Return the [X, Y] coordinate for the center point of the cell that contains the specified text.  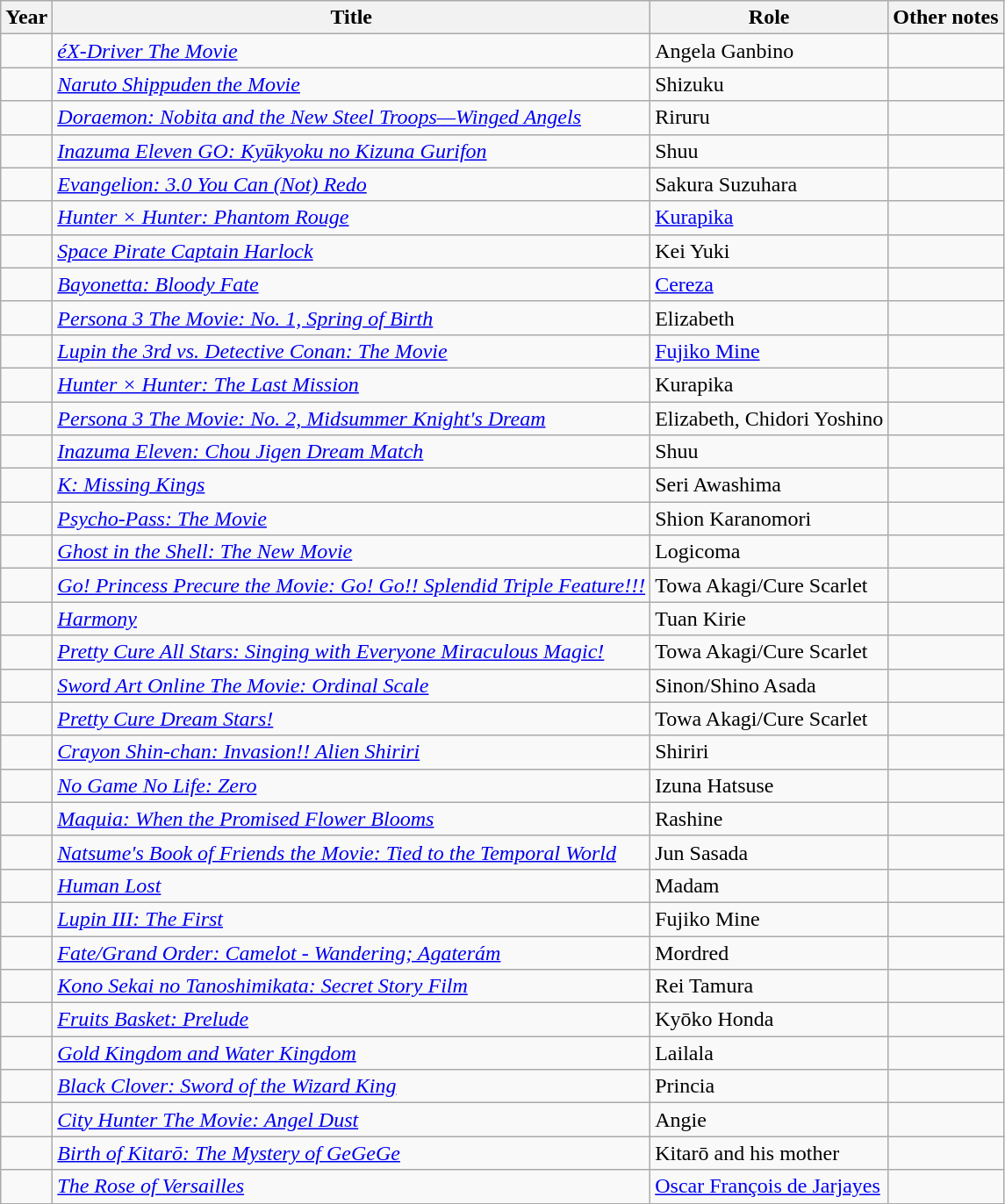
No Game No Life: Zero [351, 785]
Lupin III: The First [351, 919]
Kono Sekai no Tanoshimikata: Secret Story Film [351, 986]
Go! Princess Precure the Movie: Go! Go!! Splendid Triple Feature!!! [351, 585]
Black Clover: Sword of the Wizard King [351, 1086]
Elizabeth, Chidori Yoshino [769, 419]
Naruto Shippuden the Movie [351, 84]
Elizabeth [769, 318]
Shizuku [769, 84]
Role [769, 18]
Inazuma Eleven: Chou Jigen Dream Match [351, 452]
The Rose of Versailles [351, 1186]
Kyōko Honda [769, 1020]
Rei Tamura [769, 986]
Madam [769, 885]
Jun Sasada [769, 852]
K: Missing Kings [351, 485]
Angela Ganbino [769, 51]
Cereza [769, 284]
Kitarō and his mother [769, 1153]
Seri Awashima [769, 485]
Year [26, 18]
Evangelion: 3.0 You Can (Not) Redo [351, 184]
Space Pirate Captain Harlock [351, 251]
Bayonetta: Bloody Fate [351, 284]
Fruits Basket: Prelude [351, 1020]
Doraemon: Nobita and the New Steel Troops—Winged Angels [351, 118]
Hunter × Hunter: The Last Mission [351, 384]
Shiriri [769, 752]
Princia [769, 1086]
Other notes [946, 18]
Persona 3 The Movie: No. 2, Midsummer Knight's Dream [351, 419]
Pretty Cure All Stars: Singing with Everyone Miraculous Magic! [351, 652]
Harmony [351, 619]
Fate/Grand Order: Camelot - Wandering; Agaterám [351, 952]
Oscar François de Jarjayes [769, 1186]
Angie [769, 1120]
Sinon/Shino Asada [769, 685]
Title [351, 18]
Maquia: When the Promised Flower Blooms [351, 819]
Lailala [769, 1053]
Rashine [769, 819]
Human Lost [351, 885]
City Hunter The Movie: Angel Dust [351, 1120]
Natsume's Book of Friends the Movie: Tied to the Temporal World [351, 852]
Shion Karanomori [769, 519]
Pretty Cure Dream Stars! [351, 719]
Logicoma [769, 552]
Persona 3 The Movie: No. 1, Spring of Birth [351, 318]
Psycho-Pass: The Movie [351, 519]
Riruru [769, 118]
Lupin the 3rd vs. Detective Conan: The Movie [351, 351]
Birth of Kitarō: The Mystery of GeGeGe [351, 1153]
Sword Art Online The Movie: Ordinal Scale [351, 685]
Izuna Hatsuse [769, 785]
éX-Driver The Movie [351, 51]
Inazuma Eleven GO: Kyūkyoku no Kizuna Gurifon [351, 151]
Gold Kingdom and Water Kingdom [351, 1053]
Hunter × Hunter: Phantom Rouge [351, 218]
Mordred [769, 952]
Sakura Suzuhara [769, 184]
Ghost in the Shell: The New Movie [351, 552]
Crayon Shin-chan: Invasion!! Alien Shiriri [351, 752]
Tuan Kirie [769, 619]
Kei Yuki [769, 251]
